Determine the [X, Y] coordinate at the center of the cell enclosing the given text.  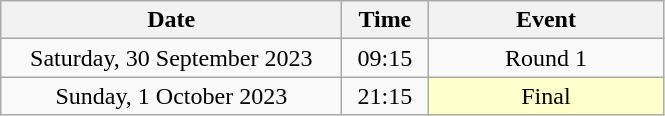
Time [385, 20]
Date [172, 20]
Event [546, 20]
Final [546, 96]
09:15 [385, 58]
Saturday, 30 September 2023 [172, 58]
Round 1 [546, 58]
21:15 [385, 96]
Sunday, 1 October 2023 [172, 96]
